Detect which cell encompasses the target text, then output its (x, y) center coordinate. 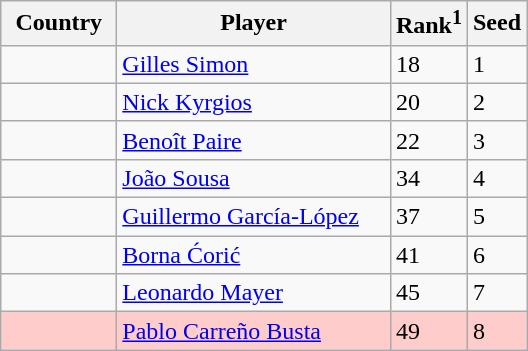
Benoît Paire (254, 140)
20 (428, 102)
45 (428, 293)
3 (496, 140)
2 (496, 102)
Leonardo Mayer (254, 293)
João Sousa (254, 178)
Country (59, 24)
Player (254, 24)
1 (496, 64)
34 (428, 178)
49 (428, 331)
5 (496, 217)
Gilles Simon (254, 64)
Rank1 (428, 24)
7 (496, 293)
Nick Kyrgios (254, 102)
8 (496, 331)
Guillermo García-López (254, 217)
6 (496, 255)
18 (428, 64)
4 (496, 178)
Borna Ćorić (254, 255)
22 (428, 140)
41 (428, 255)
Pablo Carreño Busta (254, 331)
Seed (496, 24)
37 (428, 217)
